Output the (X, Y) coordinate of the center of the cell containing the given text.  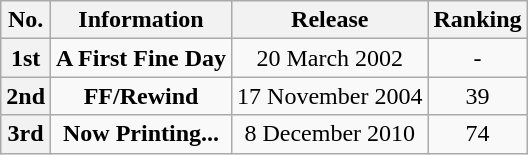
17 November 2004 (330, 96)
Ranking (478, 20)
Now Printing... (142, 134)
8 December 2010 (330, 134)
3rd (26, 134)
- (478, 58)
No. (26, 20)
2nd (26, 96)
Release (330, 20)
Information (142, 20)
74 (478, 134)
1st (26, 58)
20 March 2002 (330, 58)
39 (478, 96)
A First Fine Day (142, 58)
FF/Rewind (142, 96)
